Extract the [X, Y] coordinate from the center of the cell holding the provided text.  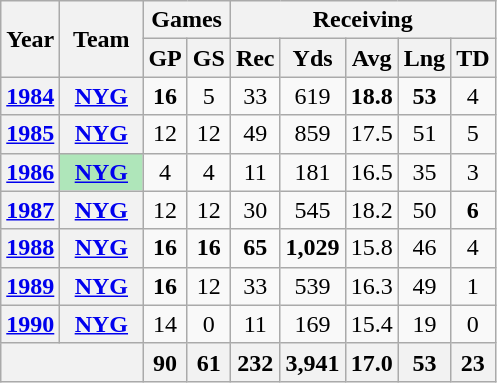
181 [312, 172]
90 [165, 362]
1989 [30, 286]
Avg [372, 58]
65 [255, 248]
545 [312, 210]
35 [424, 172]
19 [424, 324]
17.5 [372, 134]
Games [186, 20]
16.3 [372, 286]
1,029 [312, 248]
Yds [312, 58]
Team [102, 39]
18.8 [372, 96]
23 [473, 362]
1984 [30, 96]
859 [312, 134]
1 [473, 286]
15.8 [372, 248]
1986 [30, 172]
1987 [30, 210]
3,941 [312, 362]
50 [424, 210]
TD [473, 58]
1985 [30, 134]
30 [255, 210]
GS [208, 58]
18.2 [372, 210]
169 [312, 324]
1988 [30, 248]
GP [165, 58]
14 [165, 324]
16.5 [372, 172]
1990 [30, 324]
232 [255, 362]
51 [424, 134]
3 [473, 172]
17.0 [372, 362]
46 [424, 248]
Rec [255, 58]
Year [30, 39]
61 [208, 362]
Receiving [362, 20]
6 [473, 210]
15.4 [372, 324]
Lng [424, 58]
539 [312, 286]
619 [312, 96]
